For the text-containing cell, return its midpoint in (X, Y) coordinate format. 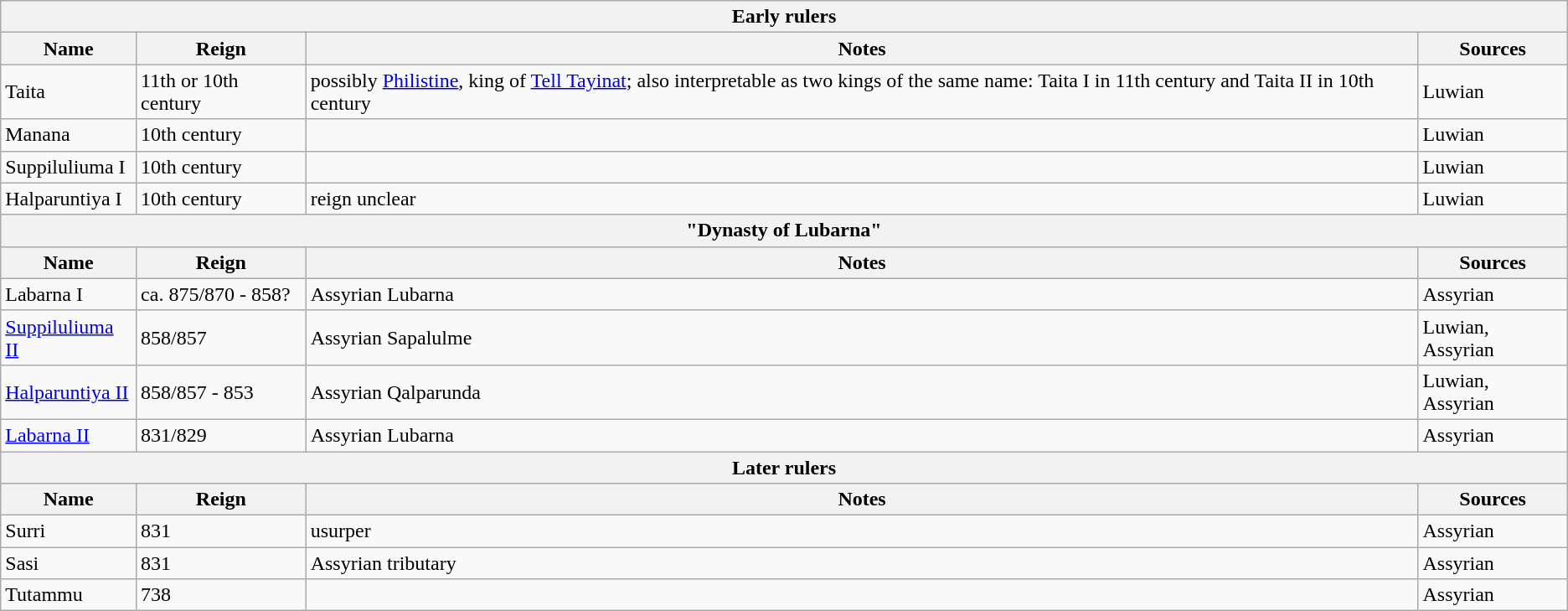
858/857 (221, 337)
Labarna II (69, 435)
Halparuntiya II (69, 392)
738 (221, 595)
Sasi (69, 563)
Later rulers (784, 467)
reign unclear (862, 199)
831/829 (221, 435)
Manana (69, 135)
Tutammu (69, 595)
Suppiluliuma II (69, 337)
11th or 10th century (221, 92)
Assyrian Qalparunda (862, 392)
Assyrian Sapalulme (862, 337)
Suppiluliuma I (69, 167)
Taita (69, 92)
possibly Philistine, king of Tell Tayinat; also interpretable as two kings of the same name: Taita I in 11th century and Taita II in 10th century (862, 92)
858/857 - 853 (221, 392)
Assyrian tributary (862, 563)
usurper (862, 531)
Halparuntiya I (69, 199)
ca. 875/870 - 858? (221, 294)
"Dynasty of Lubarna" (784, 230)
Early rulers (784, 17)
Surri (69, 531)
Labarna I (69, 294)
